Return (X, Y) of the center of cell containing provided text 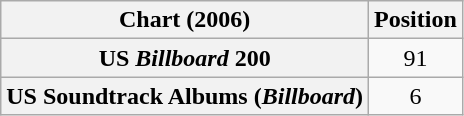
6 (416, 96)
Chart (2006) (185, 20)
US Billboard 200 (185, 58)
Position (416, 20)
US Soundtrack Albums (Billboard) (185, 96)
91 (416, 58)
